For the text-containing cell, return its midpoint in [x, y] coordinate format. 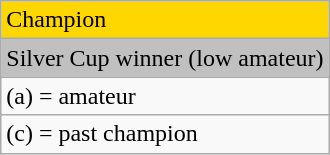
(c) = past champion [165, 134]
(a) = amateur [165, 96]
Champion [165, 20]
Silver Cup winner (low amateur) [165, 58]
